Pinpoint the cell where the given text exists, returning its [x, y] midpoint coordinate. 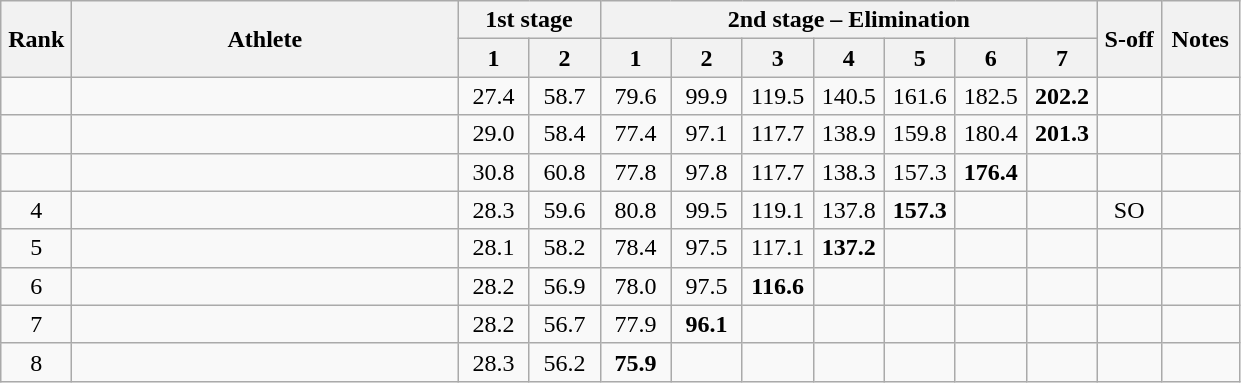
176.4 [990, 172]
SO [1129, 210]
S-off [1129, 39]
97.8 [706, 172]
182.5 [990, 96]
202.2 [1062, 96]
58.4 [564, 134]
59.6 [564, 210]
137.2 [848, 248]
137.8 [848, 210]
56.7 [564, 324]
138.3 [848, 172]
Notes [1200, 39]
8 [36, 362]
99.9 [706, 96]
80.8 [636, 210]
56.2 [564, 362]
1st stage [529, 20]
79.6 [636, 96]
77.9 [636, 324]
159.8 [920, 134]
Athlete [265, 39]
77.8 [636, 172]
Rank [36, 39]
201.3 [1062, 134]
117.1 [778, 248]
3 [778, 58]
99.5 [706, 210]
96.1 [706, 324]
161.6 [920, 96]
78.4 [636, 248]
29.0 [494, 134]
30.8 [494, 172]
77.4 [636, 134]
119.5 [778, 96]
138.9 [848, 134]
2nd stage – Elimination [848, 20]
116.6 [778, 286]
58.7 [564, 96]
119.1 [778, 210]
75.9 [636, 362]
58.2 [564, 248]
27.4 [494, 96]
180.4 [990, 134]
97.1 [706, 134]
56.9 [564, 286]
78.0 [636, 286]
140.5 [848, 96]
28.1 [494, 248]
60.8 [564, 172]
